Provide the [X, Y] coordinate of the cell's center where the given text is located.  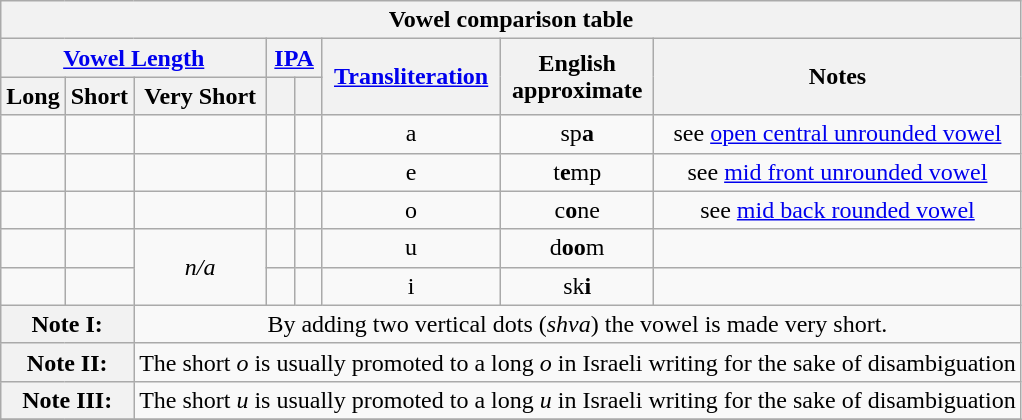
Long [33, 96]
e [412, 172]
see open central unrounded vowel [838, 134]
Vowel Length [134, 58]
Notes [838, 77]
see mid back rounded vowel [838, 210]
n/a [200, 267]
The short u is usually promoted to a long u in Israeli writing for the sake of disambiguation [578, 400]
Vowel comparison table [511, 20]
cone [578, 210]
ski [578, 286]
u [412, 248]
Very Short [200, 96]
Short [99, 96]
Note I: [68, 324]
Englishapproximate [578, 77]
o [412, 210]
temp [578, 172]
doom [578, 248]
spa [578, 134]
By adding two vertical dots (shva) the vowel is made very short. [578, 324]
a [412, 134]
Note II: [68, 362]
IPA [294, 58]
see mid front unrounded vowel [838, 172]
i [412, 286]
Note III: [68, 400]
Transliteration [412, 77]
The short o is usually promoted to a long o in Israeli writing for the sake of disambiguation [578, 362]
